Output the [x, y] coordinate of the center of the cell containing the given text.  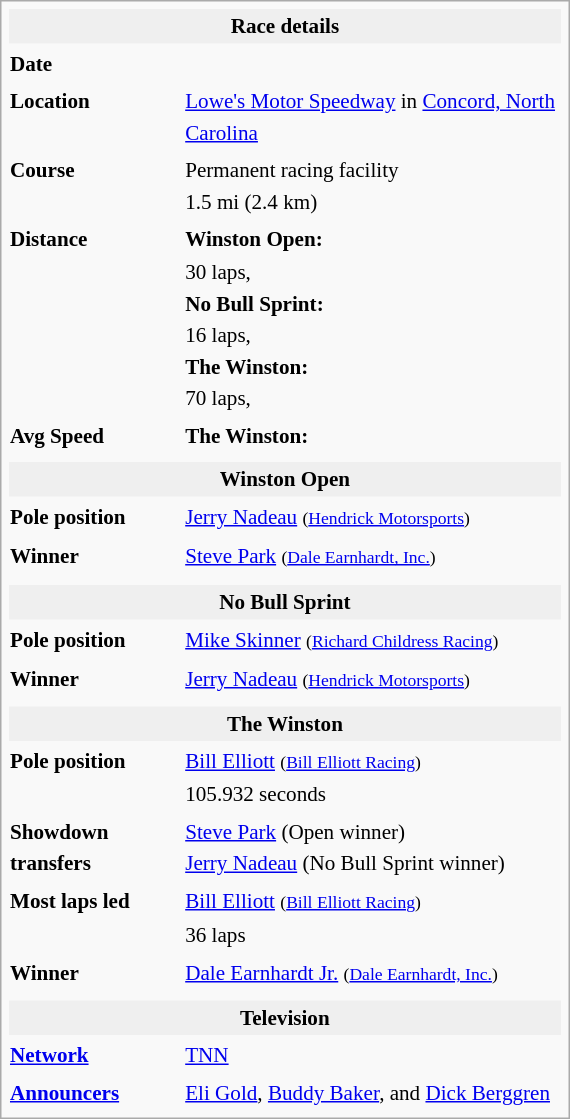
Winston Open:30 laps, No Bull Sprint:16 laps, The Winston:70 laps, [373, 320]
Permanent racing facility1.5 mi (2.4 km) [373, 186]
The Winston [284, 724]
Steve Park (Dale Earnhardt, Inc.) [373, 557]
Mike Skinner (Richard Childress Racing) [373, 640]
Bill Elliott (Bill Elliott Racing)105.932 seconds [373, 778]
Avg Speed [94, 436]
Eli Gold, Buddy Baker, and Dick Berggren [373, 1092]
Most laps led [94, 918]
Showdown transfers [94, 848]
Distance [94, 320]
TNN [373, 1056]
Television [284, 1018]
Steve Park (Open winner)Jerry Nadeau (No Bull Sprint winner) [373, 848]
Announcers [94, 1092]
Bill Elliott (Bill Elliott Racing)36 laps [373, 918]
Course [94, 186]
Winston Open [284, 480]
Network [94, 1056]
The Winston: [373, 436]
No Bull Sprint [284, 602]
Dale Earnhardt Jr. (Dale Earnhardt, Inc.) [373, 973]
Location [94, 117]
Lowe's Motor Speedway in Concord, North Carolina [373, 117]
Race details [284, 26]
Date [94, 64]
